Return the (x, y) coordinate for the center point of the cell that contains the specified text.  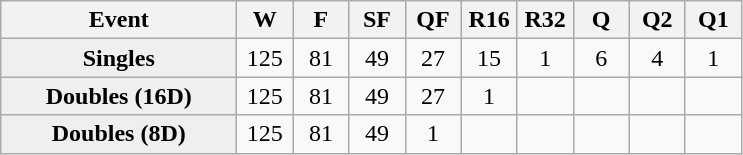
R16 (489, 20)
15 (489, 58)
Q1 (713, 20)
W (265, 20)
6 (601, 58)
QF (433, 20)
F (321, 20)
Q2 (657, 20)
4 (657, 58)
Q (601, 20)
SF (377, 20)
Event (119, 20)
Doubles (8D) (119, 134)
Singles (119, 58)
Doubles (16D) (119, 96)
R32 (545, 20)
